Provide the [X, Y] coordinate of the cell's center where the given text is located.  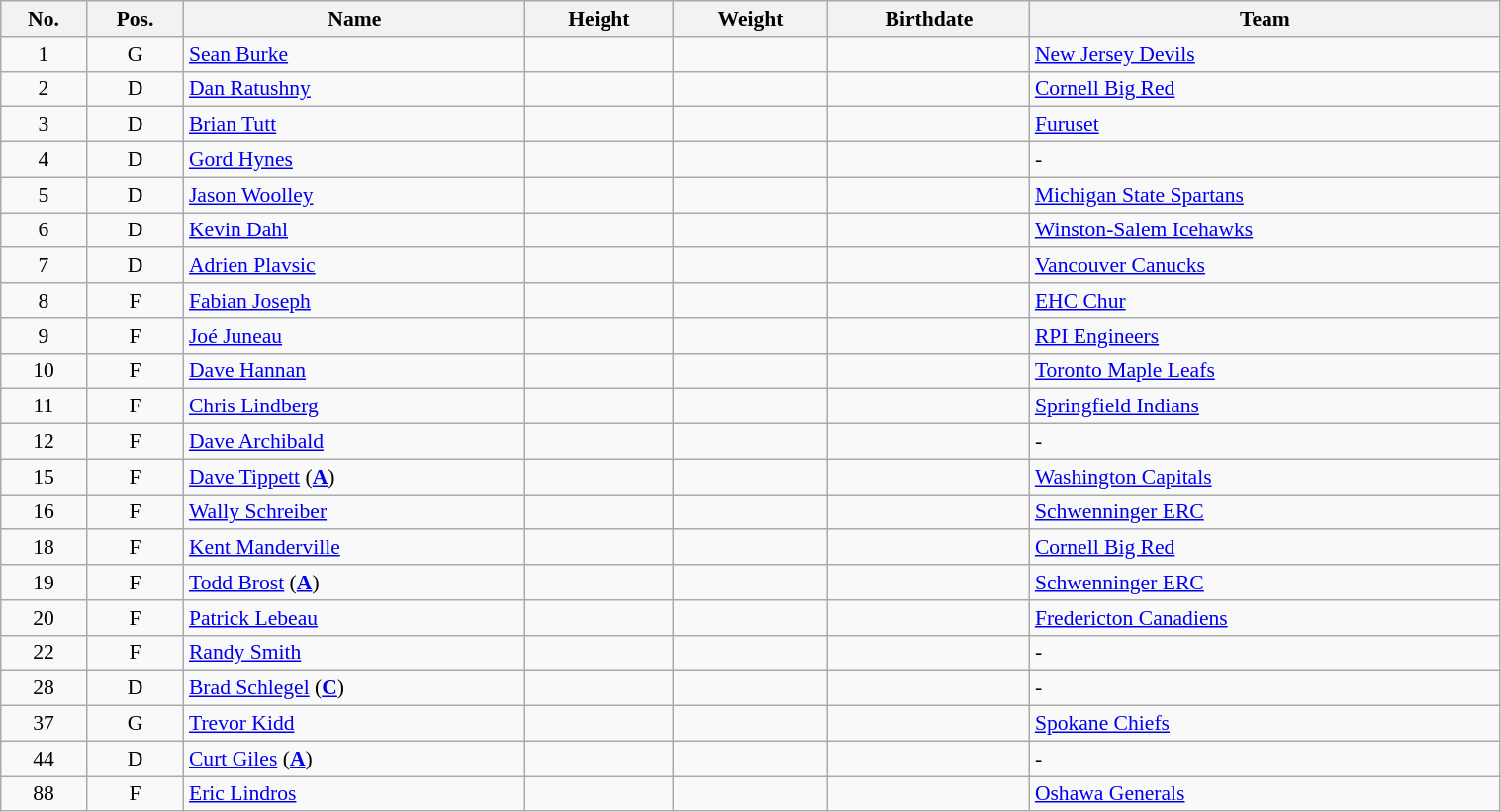
7 [44, 266]
Chris Lindberg [354, 406]
Michigan State Spartans [1265, 195]
Oshawa Generals [1265, 794]
Wally Schreiber [354, 512]
19 [44, 583]
Washington Capitals [1265, 477]
Eric Lindros [354, 794]
16 [44, 512]
Curt Giles (A) [354, 759]
New Jersey Devils [1265, 54]
Adrien Plavsic [354, 266]
No. [44, 19]
Gord Hynes [354, 160]
Team [1265, 19]
Birthdate [929, 19]
Spokane Chiefs [1265, 724]
12 [44, 442]
Patrick Lebeau [354, 618]
4 [44, 160]
Sean Burke [354, 54]
Fabian Joseph [354, 301]
Kent Manderville [354, 548]
Winston-Salem Icehawks [1265, 230]
11 [44, 406]
9 [44, 336]
Fredericton Canadiens [1265, 618]
6 [44, 230]
Height [600, 19]
Joé Juneau [354, 336]
18 [44, 548]
Pos. [135, 19]
44 [44, 759]
Toronto Maple Leafs [1265, 371]
Todd Brost (A) [354, 583]
8 [44, 301]
37 [44, 724]
Weight [750, 19]
Furuset [1265, 125]
22 [44, 653]
Springfield Indians [1265, 406]
2 [44, 89]
Dave Hannan [354, 371]
88 [44, 794]
Brian Tutt [354, 125]
Kevin Dahl [354, 230]
Brad Schlegel (C) [354, 688]
28 [44, 688]
Jason Woolley [354, 195]
Vancouver Canucks [1265, 266]
15 [44, 477]
Dan Ratushny [354, 89]
3 [44, 125]
Name [354, 19]
Trevor Kidd [354, 724]
1 [44, 54]
Dave Archibald [354, 442]
5 [44, 195]
EHC Chur [1265, 301]
Dave Tippett (A) [354, 477]
Randy Smith [354, 653]
20 [44, 618]
10 [44, 371]
RPI Engineers [1265, 336]
